Provide the [X, Y] coordinate of the cell's center where the given text is located.  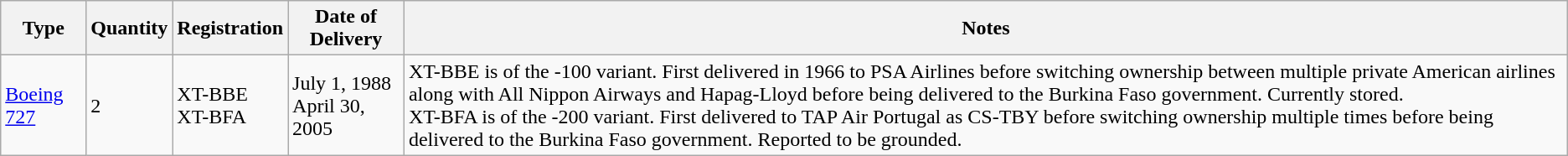
Registration [230, 29]
Notes [985, 29]
2 [129, 106]
July 1, 1988April 30, 2005 [347, 106]
XT-BBEXT-BFA [230, 106]
Quantity [129, 29]
Boeing 727 [44, 106]
Type [44, 29]
Date of Delivery [347, 29]
